Search for the cell housing the specified text and yield its (X, Y) center coordinate. 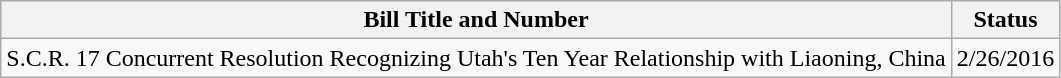
2/26/2016 (1005, 58)
S.C.R. 17 Concurrent Resolution Recognizing Utah's Ten Year Relationship with Liaoning, China (476, 58)
Status (1005, 20)
Bill Title and Number (476, 20)
